Output the (X, Y) coordinate of the center of the cell containing the given text.  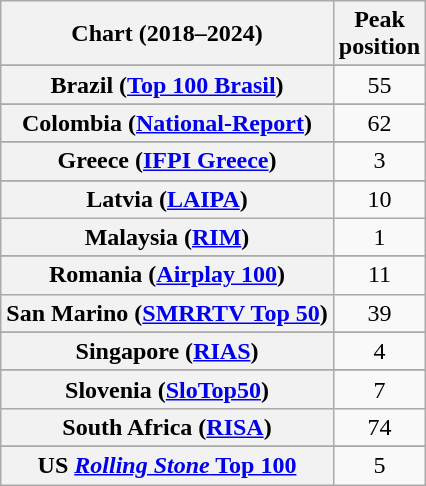
Romania (Airplay 100) (168, 275)
1 (379, 237)
Colombia (National-Report) (168, 123)
11 (379, 275)
39 (379, 313)
San Marino (SMRRTV Top 50) (168, 313)
Malaysia (RIM) (168, 237)
55 (379, 85)
Singapore (RIAS) (168, 351)
74 (379, 427)
Peakposition (379, 34)
10 (379, 199)
Greece (IFPI Greece) (168, 161)
US Rolling Stone Top 100 (168, 465)
62 (379, 123)
4 (379, 351)
Latvia (LAIPA) (168, 199)
Brazil (Top 100 Brasil) (168, 85)
3 (379, 161)
Chart (2018–2024) (168, 34)
South Africa (RISA) (168, 427)
Slovenia (SloTop50) (168, 389)
7 (379, 389)
5 (379, 465)
